Detect which cell encompasses the target text, then output its (X, Y) center coordinate. 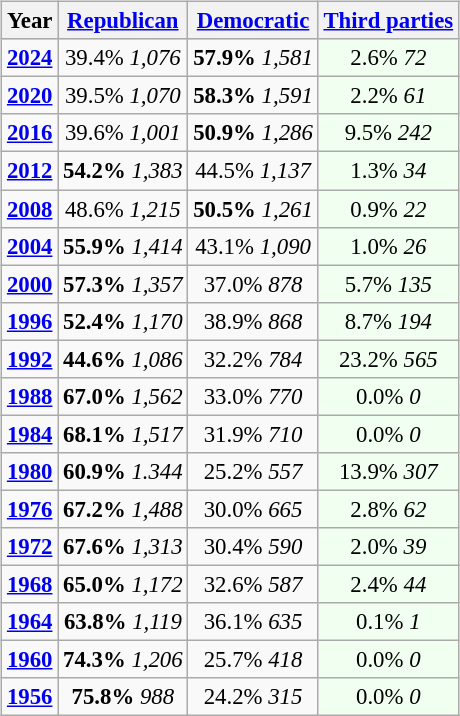
1956 (30, 697)
31.9% 710 (253, 434)
33.0% 770 (253, 396)
25.2% 557 (253, 472)
25.7% 418 (253, 660)
2.8% 62 (388, 509)
Republican (123, 21)
8.7% 194 (388, 321)
30.0% 665 (253, 509)
67.0% 1,562 (123, 396)
58.3% 1,591 (253, 96)
54.2% 1,383 (123, 171)
63.8% 1,119 (123, 622)
0.1% 1 (388, 622)
13.9% 307 (388, 472)
1.3% 34 (388, 171)
37.0% 878 (253, 284)
38.9% 868 (253, 321)
39.5% 1,070 (123, 96)
44.6% 1,086 (123, 359)
48.6% 1,215 (123, 209)
2012 (30, 171)
75.8% 988 (123, 697)
60.9% 1.344 (123, 472)
9.5% 242 (388, 133)
2024 (30, 58)
67.2% 1,488 (123, 509)
1984 (30, 434)
Third parties (388, 21)
2000 (30, 284)
1968 (30, 584)
1976 (30, 509)
74.3% 1,206 (123, 660)
67.6% 1,313 (123, 547)
30.4% 590 (253, 547)
1980 (30, 472)
1.0% 26 (388, 246)
5.7% 135 (388, 284)
24.2% 315 (253, 697)
1960 (30, 660)
2.4% 44 (388, 584)
2.0% 39 (388, 547)
1988 (30, 396)
Year (30, 21)
39.4% 1,076 (123, 58)
50.9% 1,286 (253, 133)
Democratic (253, 21)
52.4% 1,170 (123, 321)
2016 (30, 133)
2.6% 72 (388, 58)
57.3% 1,357 (123, 284)
1992 (30, 359)
1996 (30, 321)
44.5% 1,137 (253, 171)
2.2% 61 (388, 96)
55.9% 1,414 (123, 246)
2020 (30, 96)
43.1% 1,090 (253, 246)
1964 (30, 622)
50.5% 1,261 (253, 209)
39.6% 1,001 (123, 133)
68.1% 1,517 (123, 434)
0.9% 22 (388, 209)
32.2% 784 (253, 359)
23.2% 565 (388, 359)
57.9% 1,581 (253, 58)
2008 (30, 209)
36.1% 635 (253, 622)
65.0% 1,172 (123, 584)
2004 (30, 246)
32.6% 587 (253, 584)
1972 (30, 547)
